Capture the cell that displays the provided text and extract its [x, y] central coordinate. 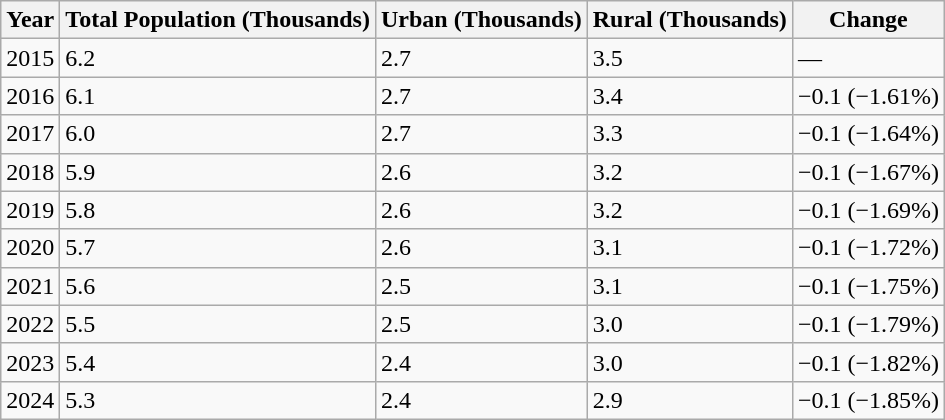
2024 [30, 400]
−0.1 (−1.72%) [868, 248]
6.1 [218, 96]
2019 [30, 210]
5.3 [218, 400]
3.4 [690, 96]
5.9 [218, 172]
5.6 [218, 286]
5.8 [218, 210]
2016 [30, 96]
5.7 [218, 248]
— [868, 58]
6.0 [218, 134]
2020 [30, 248]
5.5 [218, 324]
Urban (Thousands) [481, 20]
−0.1 (−1.82%) [868, 362]
−0.1 (−1.61%) [868, 96]
5.4 [218, 362]
−0.1 (−1.85%) [868, 400]
−0.1 (−1.75%) [868, 286]
2023 [30, 362]
2021 [30, 286]
2017 [30, 134]
−0.1 (−1.69%) [868, 210]
−0.1 (−1.64%) [868, 134]
3.5 [690, 58]
Year [30, 20]
−0.1 (−1.79%) [868, 324]
Rural (Thousands) [690, 20]
2022 [30, 324]
6.2 [218, 58]
2018 [30, 172]
2.9 [690, 400]
Total Population (Thousands) [218, 20]
−0.1 (−1.67%) [868, 172]
2015 [30, 58]
Change [868, 20]
3.3 [690, 134]
